Identify which cell holds the provided text, then report its [x, y] central coordinate. 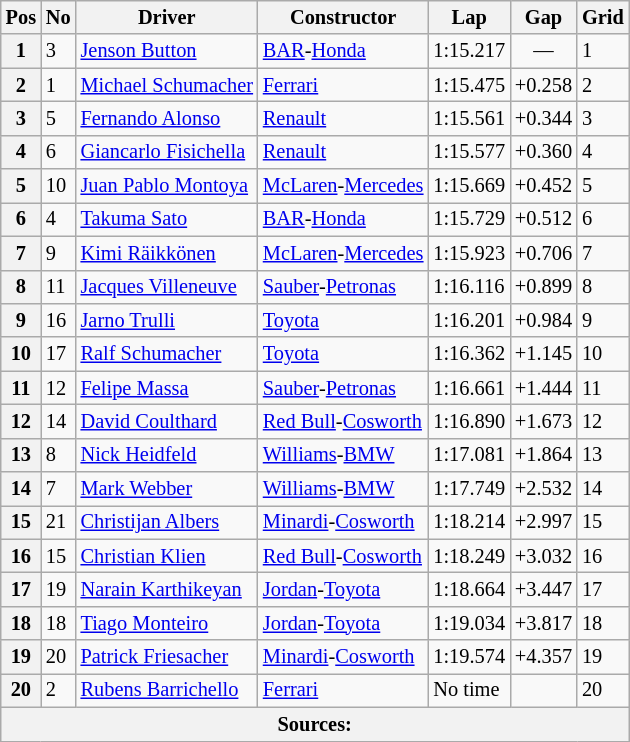
Juan Pablo Montoya [167, 186]
Felipe Massa [167, 388]
+4.357 [544, 657]
Patrick Friesacher [167, 657]
+1.444 [544, 388]
+3.032 [544, 556]
Grid [603, 17]
Giancarlo Fisichella [167, 152]
Takuma Sato [167, 219]
Sources: [315, 724]
+3.817 [544, 623]
1:19.574 [469, 657]
Christian Klien [167, 556]
1:16.362 [469, 354]
+0.258 [544, 85]
+0.360 [544, 152]
Christijan Albers [167, 522]
1:18.214 [469, 522]
1:17.081 [469, 455]
Fernando Alonso [167, 118]
Ralf Schumacher [167, 354]
1:15.577 [469, 152]
Jarno Trulli [167, 320]
Tiago Monteiro [167, 623]
1:16.890 [469, 421]
+2.532 [544, 489]
1:17.749 [469, 489]
+1.145 [544, 354]
Driver [167, 17]
21 [58, 522]
1:18.664 [469, 589]
Jenson Button [167, 51]
+3.447 [544, 589]
1:16.661 [469, 388]
1:16.116 [469, 287]
1:15.217 [469, 51]
David Coulthard [167, 421]
+1.673 [544, 421]
Gap [544, 17]
1:15.561 [469, 118]
1:15.669 [469, 186]
Jacques Villeneuve [167, 287]
No time [469, 690]
Michael Schumacher [167, 85]
1:15.475 [469, 85]
1:15.923 [469, 253]
Constructor [343, 17]
No [58, 17]
Lap [469, 17]
1:19.034 [469, 623]
+0.452 [544, 186]
Pos [21, 17]
+0.984 [544, 320]
Narain Karthikeyan [167, 589]
+0.706 [544, 253]
Rubens Barrichello [167, 690]
+2.997 [544, 522]
Mark Webber [167, 489]
1:15.729 [469, 219]
+0.899 [544, 287]
— [544, 51]
1:16.201 [469, 320]
+1.864 [544, 455]
Nick Heidfeld [167, 455]
+0.344 [544, 118]
1:18.249 [469, 556]
+0.512 [544, 219]
Kimi Räikkönen [167, 253]
